Scan for the cell matching the given text and deliver its (x, y) coordinate at center. 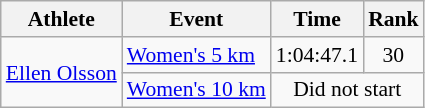
Women's 5 km (196, 55)
Rank (394, 19)
30 (394, 55)
Did not start (348, 90)
Athlete (62, 19)
Time (317, 19)
Event (196, 19)
Women's 10 km (196, 90)
1:04:47.1 (317, 55)
Ellen Olsson (62, 72)
